Find where the given text appears and provide that cell's center as [X, Y] coordinate. 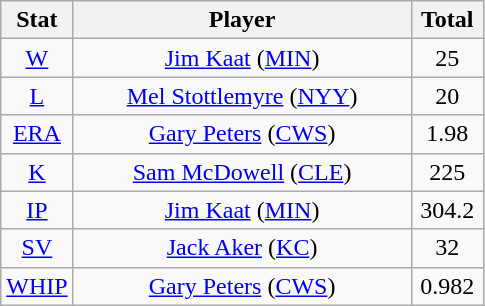
ERA [37, 134]
Player [242, 20]
25 [447, 58]
W [37, 58]
SV [37, 248]
0.982 [447, 286]
Sam McDowell (CLE) [242, 172]
Stat [37, 20]
32 [447, 248]
WHIP [37, 286]
K [37, 172]
304.2 [447, 210]
Total [447, 20]
20 [447, 96]
L [37, 96]
Jack Aker (KC) [242, 248]
Mel Stottlemyre (NYY) [242, 96]
1.98 [447, 134]
225 [447, 172]
IP [37, 210]
